Locate the cell with the specified text and output its [x, y] center coordinate. 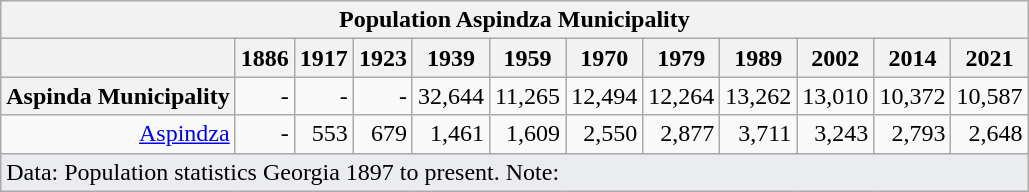
13,010 [836, 96]
2021 [990, 58]
2,793 [912, 134]
679 [382, 134]
1886 [264, 58]
10,372 [912, 96]
3,243 [836, 134]
Data: Population statistics Georgia 1897 to present. Note: [514, 172]
1,609 [527, 134]
2014 [912, 58]
Aspinda Municipality [118, 96]
1970 [604, 58]
553 [324, 134]
1989 [758, 58]
12,494 [604, 96]
1917 [324, 58]
12,264 [682, 96]
1939 [450, 58]
2,877 [682, 134]
32,644 [450, 96]
Aspindza [118, 134]
2002 [836, 58]
11,265 [527, 96]
1,461 [450, 134]
10,587 [990, 96]
1959 [527, 58]
3,711 [758, 134]
1923 [382, 58]
2,550 [604, 134]
1979 [682, 58]
2,648 [990, 134]
Population Aspindza Municipality [514, 20]
13,262 [758, 96]
